For the text-containing cell, return its midpoint in (X, Y) coordinate format. 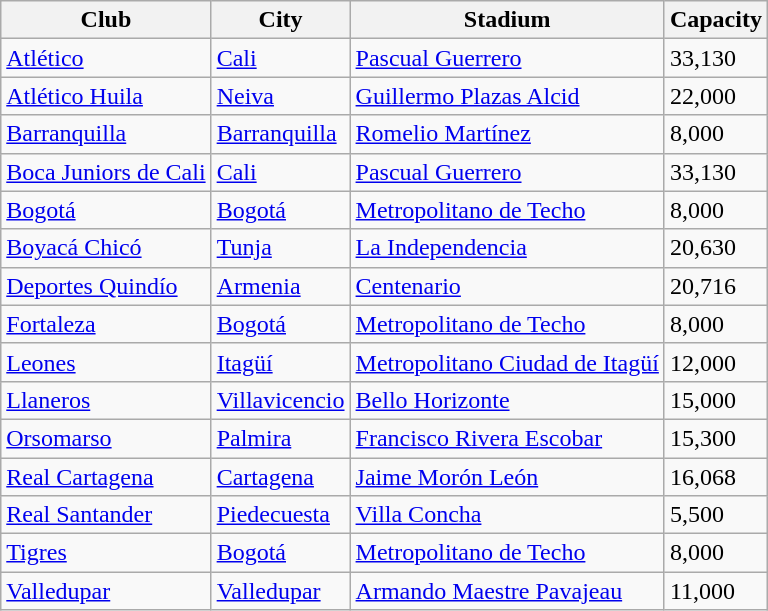
20,716 (716, 286)
20,630 (716, 248)
Orsomarso (106, 438)
Francisco Rivera Escobar (507, 438)
Villa Concha (507, 515)
La Independencia (507, 248)
Fortaleza (106, 324)
5,500 (716, 515)
Jaime Morón León (507, 477)
Llaneros (106, 400)
Real Santander (106, 515)
Capacity (716, 20)
Palmira (280, 438)
City (280, 20)
16,068 (716, 477)
Guillermo Plazas Alcid (507, 96)
Armando Maestre Pavajeau (507, 591)
Boca Juniors de Cali (106, 172)
Deportes Quindío (106, 286)
Atlético (106, 58)
Leones (106, 362)
15,000 (716, 400)
Centenario (507, 286)
12,000 (716, 362)
Stadium (507, 20)
11,000 (716, 591)
Neiva (280, 96)
15,300 (716, 438)
Tunja (280, 248)
Metropolitano Ciudad de Itagüí (507, 362)
Villavicencio (280, 400)
Armenia (280, 286)
Real Cartagena (106, 477)
Romelio Martínez (507, 134)
22,000 (716, 96)
Club (106, 20)
Tigres (106, 553)
Bello Horizonte (507, 400)
Piedecuesta (280, 515)
Itagüí (280, 362)
Cartagena (280, 477)
Boyacá Chicó (106, 248)
Atlético Huila (106, 96)
